Scan for the cell matching the given text and deliver its (X, Y) coordinate at center. 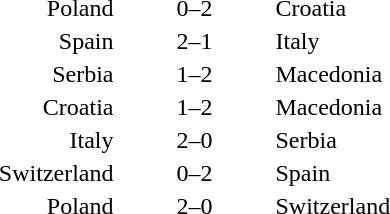
2–0 (194, 140)
2–1 (194, 41)
0–2 (194, 173)
